From the cell containing the given text, extract its center point as [x, y] coordinate. 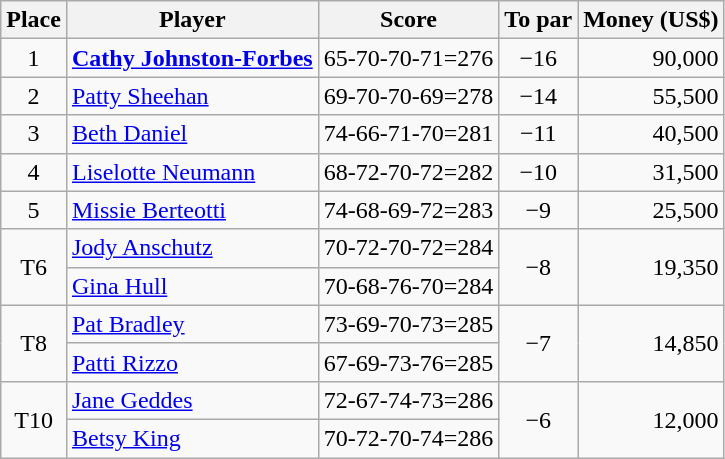
Patty Sheehan [192, 96]
19,350 [651, 267]
70-68-76-70=284 [408, 286]
−6 [538, 419]
31,500 [651, 172]
To par [538, 20]
40,500 [651, 134]
−8 [538, 267]
67-69-73-76=285 [408, 362]
55,500 [651, 96]
65-70-70-71=276 [408, 58]
90,000 [651, 58]
68-72-70-72=282 [408, 172]
Player [192, 20]
T6 [34, 267]
70-72-70-74=286 [408, 438]
73-69-70-73=285 [408, 324]
−11 [538, 134]
T10 [34, 419]
−14 [538, 96]
72-67-74-73=286 [408, 400]
Money (US$) [651, 20]
Liselotte Neumann [192, 172]
Score [408, 20]
1 [34, 58]
−10 [538, 172]
69-70-70-69=278 [408, 96]
Jody Anschutz [192, 248]
74-66-71-70=281 [408, 134]
Jane Geddes [192, 400]
70-72-70-72=284 [408, 248]
T8 [34, 343]
Beth Daniel [192, 134]
Missie Berteotti [192, 210]
2 [34, 96]
Betsy King [192, 438]
5 [34, 210]
3 [34, 134]
Gina Hull [192, 286]
Patti Rizzo [192, 362]
4 [34, 172]
25,500 [651, 210]
74-68-69-72=283 [408, 210]
12,000 [651, 419]
Cathy Johnston-Forbes [192, 58]
Place [34, 20]
−7 [538, 343]
Pat Bradley [192, 324]
14,850 [651, 343]
−9 [538, 210]
−16 [538, 58]
